Return [x, y] of the center of cell containing provided text 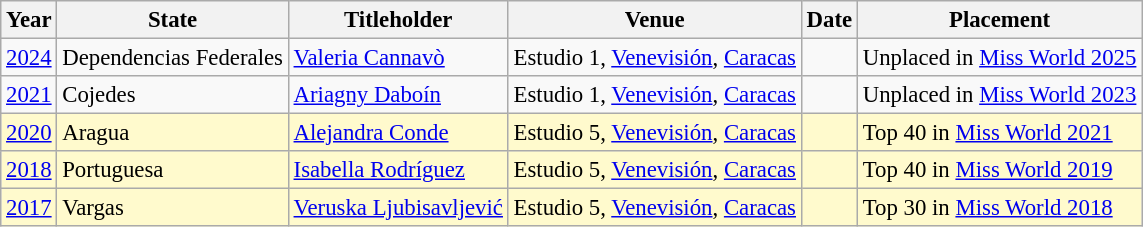
Dependencias Federales [172, 58]
2018 [29, 170]
2020 [29, 133]
Placement [999, 20]
Cojedes [172, 95]
Titleholder [398, 20]
2021 [29, 95]
Venue [654, 20]
Unplaced in Miss World 2023 [999, 95]
Top 30 in Miss World 2018 [999, 208]
Unplaced in Miss World 2025 [999, 58]
Aragua [172, 133]
2017 [29, 208]
Top 40 in Miss World 2019 [999, 170]
Ariagny Daboín [398, 95]
Year [29, 20]
Top 40 in Miss World 2021 [999, 133]
Portuguesa [172, 170]
Isabella Rodríguez [398, 170]
State [172, 20]
Vargas [172, 208]
Valeria Cannavò [398, 58]
Date [829, 20]
2024 [29, 58]
Veruska Ljubisavljević [398, 208]
Alejandra Conde [398, 133]
